For the text-containing cell, return its midpoint in [x, y] coordinate format. 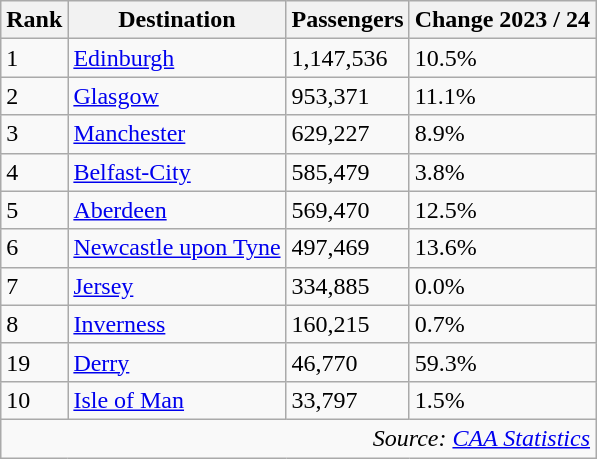
10.5% [502, 58]
1.5% [502, 400]
2 [34, 96]
Source: CAA Statistics [298, 438]
10 [34, 400]
Jersey [177, 286]
1 [34, 58]
Glasgow [177, 96]
19 [34, 362]
13.6% [502, 248]
Edinburgh [177, 58]
Rank [34, 20]
11.1% [502, 96]
Manchester [177, 134]
Aberdeen [177, 210]
497,469 [348, 248]
6 [34, 248]
46,770 [348, 362]
Isle of Man [177, 400]
8 [34, 324]
3 [34, 134]
0.0% [502, 286]
8.9% [502, 134]
Inverness [177, 324]
953,371 [348, 96]
Destination [177, 20]
0.7% [502, 324]
1,147,536 [348, 58]
585,479 [348, 172]
Belfast-City [177, 172]
Derry [177, 362]
629,227 [348, 134]
59.3% [502, 362]
12.5% [502, 210]
Newcastle upon Tyne [177, 248]
569,470 [348, 210]
3.8% [502, 172]
Change 2023 / 24 [502, 20]
334,885 [348, 286]
4 [34, 172]
7 [34, 286]
Passengers [348, 20]
5 [34, 210]
160,215 [348, 324]
33,797 [348, 400]
